Extract the (x, y) coordinate from the center of the cell holding the provided text.  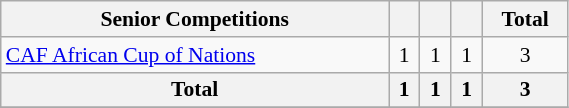
CAF African Cup of Nations (195, 55)
Senior Competitions (195, 19)
